Identify which cell holds the provided text, then report its [X, Y] central coordinate. 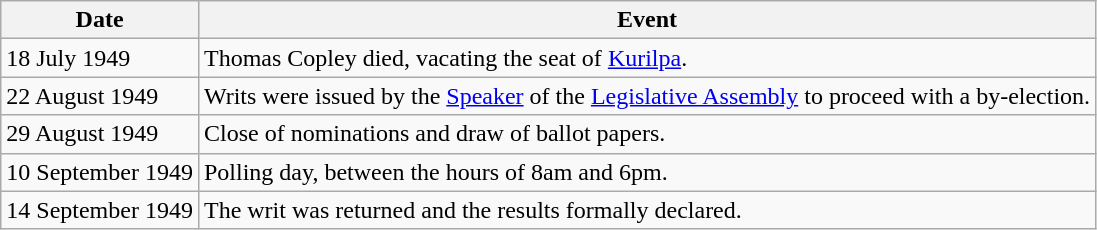
Close of nominations and draw of ballot papers. [646, 134]
Polling day, between the hours of 8am and 6pm. [646, 172]
10 September 1949 [100, 172]
The writ was returned and the results formally declared. [646, 210]
18 July 1949 [100, 58]
14 September 1949 [100, 210]
29 August 1949 [100, 134]
Event [646, 20]
Thomas Copley died, vacating the seat of Kurilpa. [646, 58]
Date [100, 20]
Writs were issued by the Speaker of the Legislative Assembly to proceed with a by-election. [646, 96]
22 August 1949 [100, 96]
